Detect which cell encompasses the target text, then output its (X, Y) center coordinate. 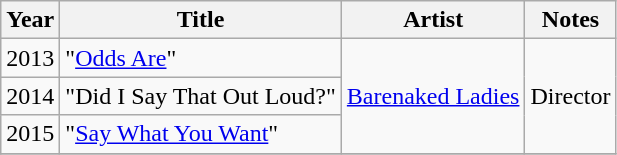
Notes (570, 20)
2014 (30, 96)
2015 (30, 134)
Artist (433, 20)
2013 (30, 58)
"Odds Are" (201, 58)
Barenaked Ladies (433, 96)
Year (30, 20)
Title (201, 20)
"Say What You Want" (201, 134)
"Did I Say That Out Loud?" (201, 96)
Director (570, 96)
